Extract the [x, y] coordinate from the center of the cell holding the provided text.  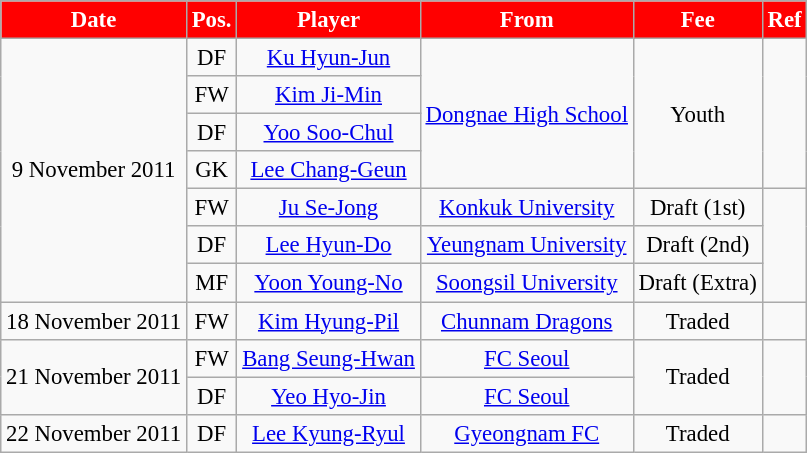
Ku Hyun-Jun [328, 58]
Yeo Hyo-Jin [328, 396]
GK [211, 170]
Kim Ji-Min [328, 95]
Player [328, 20]
Yoo Soo-Chul [328, 133]
Lee Chang-Geun [328, 170]
Lee Hyun-Do [328, 245]
Yoon Young-No [328, 283]
MF [211, 283]
Chunnam Dragons [526, 321]
Dongnae High School [526, 114]
22 November 2011 [94, 433]
Ref [784, 20]
18 November 2011 [94, 321]
Lee Kyung-Ryul [328, 433]
Date [94, 20]
Konkuk University [526, 208]
Soongsil University [526, 283]
Fee [698, 20]
Draft (Extra) [698, 283]
Yeungnam University [526, 245]
Ju Se-Jong [328, 208]
Kim Hyung-Pil [328, 321]
Draft (2nd) [698, 245]
Gyeongnam FC [526, 433]
Draft (1st) [698, 208]
9 November 2011 [94, 170]
Pos. [211, 20]
Youth [698, 114]
Bang Seung-Hwan [328, 358]
21 November 2011 [94, 376]
From [526, 20]
